Scan for the cell matching the given text and deliver its (X, Y) coordinate at center. 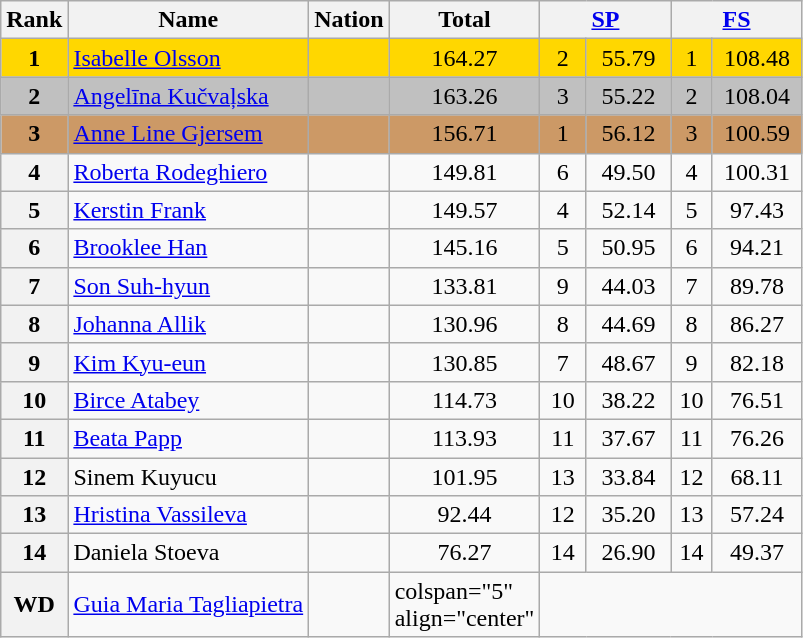
Johanna Allik (188, 324)
97.43 (757, 210)
100.59 (757, 134)
49.50 (628, 172)
Hristina Vassileva (188, 515)
SP (606, 20)
WD (34, 604)
55.79 (628, 58)
68.11 (757, 477)
Son Suh-hyun (188, 286)
FS (736, 20)
76.27 (464, 553)
156.71 (464, 134)
82.18 (757, 362)
52.14 (628, 210)
Nation (349, 20)
130.96 (464, 324)
163.26 (464, 96)
113.93 (464, 438)
Kerstin Frank (188, 210)
26.90 (628, 553)
56.12 (628, 134)
Birce Atabey (188, 400)
35.20 (628, 515)
colspan="5" align="center" (464, 604)
100.31 (757, 172)
48.67 (628, 362)
Daniela Stoeva (188, 553)
108.48 (757, 58)
164.27 (464, 58)
Angelīna Kučvaļska (188, 96)
149.57 (464, 210)
76.26 (757, 438)
Anne Line Gjersem (188, 134)
86.27 (757, 324)
44.69 (628, 324)
92.44 (464, 515)
Sinem Kuyucu (188, 477)
130.85 (464, 362)
114.73 (464, 400)
Roberta Rodeghiero (188, 172)
108.04 (757, 96)
101.95 (464, 477)
89.78 (757, 286)
Kim Kyu-eun (188, 362)
94.21 (757, 248)
Name (188, 20)
49.37 (757, 553)
37.67 (628, 438)
Guia Maria Tagliapietra (188, 604)
44.03 (628, 286)
145.16 (464, 248)
Total (464, 20)
50.95 (628, 248)
76.51 (757, 400)
149.81 (464, 172)
Isabelle Olsson (188, 58)
Brooklee Han (188, 248)
38.22 (628, 400)
133.81 (464, 286)
Beata Papp (188, 438)
Rank (34, 20)
33.84 (628, 477)
55.22 (628, 96)
57.24 (757, 515)
